Identify which cell holds the provided text, then report its [x, y] central coordinate. 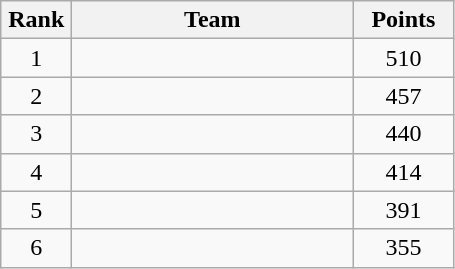
510 [404, 58]
4 [36, 172]
Rank [36, 20]
3 [36, 134]
Team [212, 20]
6 [36, 248]
355 [404, 248]
457 [404, 96]
414 [404, 172]
391 [404, 210]
5 [36, 210]
Points [404, 20]
440 [404, 134]
1 [36, 58]
2 [36, 96]
